Find where the given text appears and provide that cell's center as (x, y) coordinate. 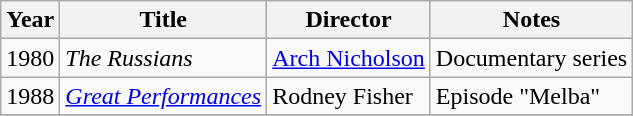
Arch Nicholson (349, 58)
The Russians (164, 58)
Notes (531, 20)
Title (164, 20)
Great Performances (164, 96)
1980 (30, 58)
Rodney Fisher (349, 96)
Documentary series (531, 58)
1988 (30, 96)
Director (349, 20)
Episode "Melba" (531, 96)
Year (30, 20)
